Identify which cell holds the provided text, then report its [X, Y] central coordinate. 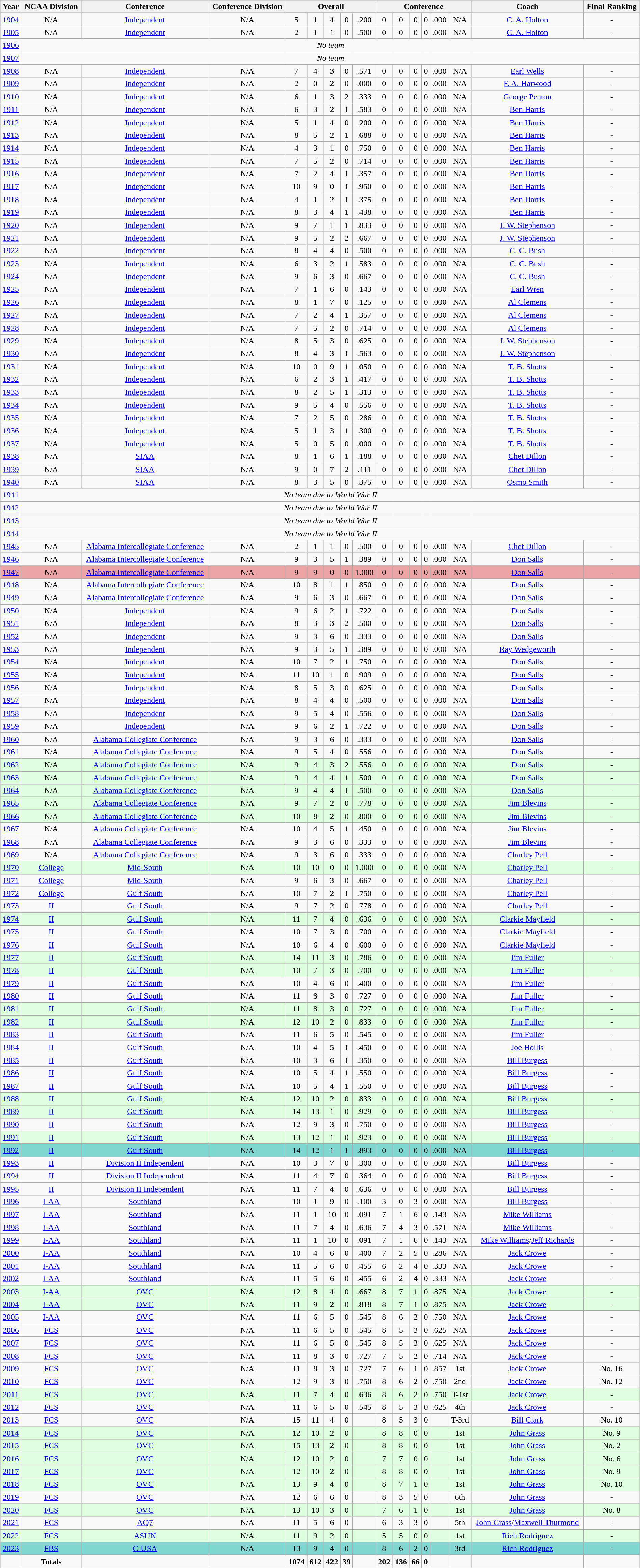
1987 [11, 1086]
1964 [11, 791]
Overall [331, 7]
2020 [11, 1510]
1986 [11, 1073]
.600 [364, 945]
1916 [11, 174]
2016 [11, 1459]
1944 [11, 533]
2007 [11, 1343]
.950 [364, 187]
1985 [11, 1060]
2018 [11, 1484]
1921 [11, 238]
1991 [11, 1137]
1965 [11, 803]
1905 [11, 32]
.909 [364, 675]
.417 [364, 379]
1907 [11, 58]
1912 [11, 122]
1988 [11, 1099]
.929 [364, 1112]
1966 [11, 816]
1953 [11, 649]
Final Ranking [612, 7]
Osmo Smith [527, 482]
George Penton [527, 97]
39 [346, 1561]
1952 [11, 636]
1998 [11, 1227]
2009 [11, 1368]
.800 [364, 816]
1908 [11, 71]
2021 [11, 1523]
1920 [11, 225]
2010 [11, 1381]
1942 [11, 508]
1936 [11, 431]
422 [332, 1561]
2014 [11, 1433]
1923 [11, 264]
1948 [11, 585]
1927 [11, 315]
1974 [11, 919]
1962 [11, 765]
1924 [11, 276]
.125 [364, 302]
.563 [364, 353]
1982 [11, 1022]
2001 [11, 1266]
1956 [11, 688]
1989 [11, 1112]
Year [11, 7]
1911 [11, 109]
ASUN [145, 1536]
1968 [11, 842]
4th [460, 1407]
1994 [11, 1176]
Joe Hollis [527, 1047]
202 [384, 1561]
1933 [11, 392]
1917 [11, 187]
.857 [439, 1368]
C-USA [145, 1548]
136 [401, 1561]
1958 [11, 713]
1981 [11, 1009]
2nd [460, 1381]
1946 [11, 559]
1940 [11, 482]
1922 [11, 251]
FBS [51, 1548]
T-3rd [460, 1420]
66 [416, 1561]
.786 [364, 957]
.688 [364, 135]
2004 [11, 1304]
F. A. Harwood [527, 84]
No. 16 [612, 1368]
1945 [11, 546]
1934 [11, 405]
1992 [11, 1150]
Totals [51, 1561]
2000 [11, 1253]
1999 [11, 1240]
2019 [11, 1497]
AQ7 [145, 1523]
1973 [11, 906]
Mike Williams/Jeff Richards [527, 1240]
Coach [527, 7]
1904 [11, 20]
1951 [11, 623]
1926 [11, 302]
1906 [11, 45]
1990 [11, 1124]
1943 [11, 521]
.313 [364, 392]
1980 [11, 996]
Earl Wells [527, 71]
1955 [11, 675]
1918 [11, 200]
.438 [364, 212]
1978 [11, 970]
2008 [11, 1356]
1963 [11, 777]
1979 [11, 983]
1972 [11, 893]
.893 [364, 1150]
1919 [11, 212]
2023 [11, 1548]
Ray Wedgeworth [527, 649]
2005 [11, 1317]
1928 [11, 328]
6th [460, 1497]
2022 [11, 1536]
1954 [11, 662]
2002 [11, 1279]
1975 [11, 932]
.350 [364, 1060]
5th [460, 1523]
.364 [364, 1176]
1997 [11, 1215]
2017 [11, 1471]
1949 [11, 598]
1935 [11, 418]
Earl Wren [527, 289]
.818 [364, 1304]
1931 [11, 366]
No. 12 [612, 1381]
1950 [11, 611]
.111 [364, 469]
3rd [460, 1548]
2006 [11, 1330]
612 [315, 1561]
.923 [364, 1137]
T-1st [460, 1394]
Conference Division [247, 7]
1960 [11, 739]
1993 [11, 1163]
1947 [11, 572]
1925 [11, 289]
.188 [364, 456]
1957 [11, 700]
1929 [11, 341]
2011 [11, 1394]
1074 [296, 1561]
Bill Clark [527, 1420]
2015 [11, 1446]
2003 [11, 1292]
1983 [11, 1035]
1976 [11, 945]
1938 [11, 456]
No. 8 [612, 1510]
1995 [11, 1189]
1977 [11, 957]
1932 [11, 379]
1996 [11, 1202]
1969 [11, 855]
2012 [11, 1407]
NCAA Division [51, 7]
1930 [11, 353]
No. 2 [612, 1446]
1984 [11, 1047]
1971 [11, 880]
1967 [11, 829]
No. 6 [612, 1459]
.050 [364, 366]
2013 [11, 1420]
1913 [11, 135]
1961 [11, 752]
1937 [11, 444]
1914 [11, 148]
1909 [11, 84]
.850 [364, 585]
1939 [11, 469]
1970 [11, 868]
1915 [11, 161]
1959 [11, 726]
1941 [11, 495]
1910 [11, 97]
John Grass/Maxwell Thurmond [527, 1523]
.100 [364, 1202]
